Extract the (x, y) coordinate from the center of the cell holding the provided text.  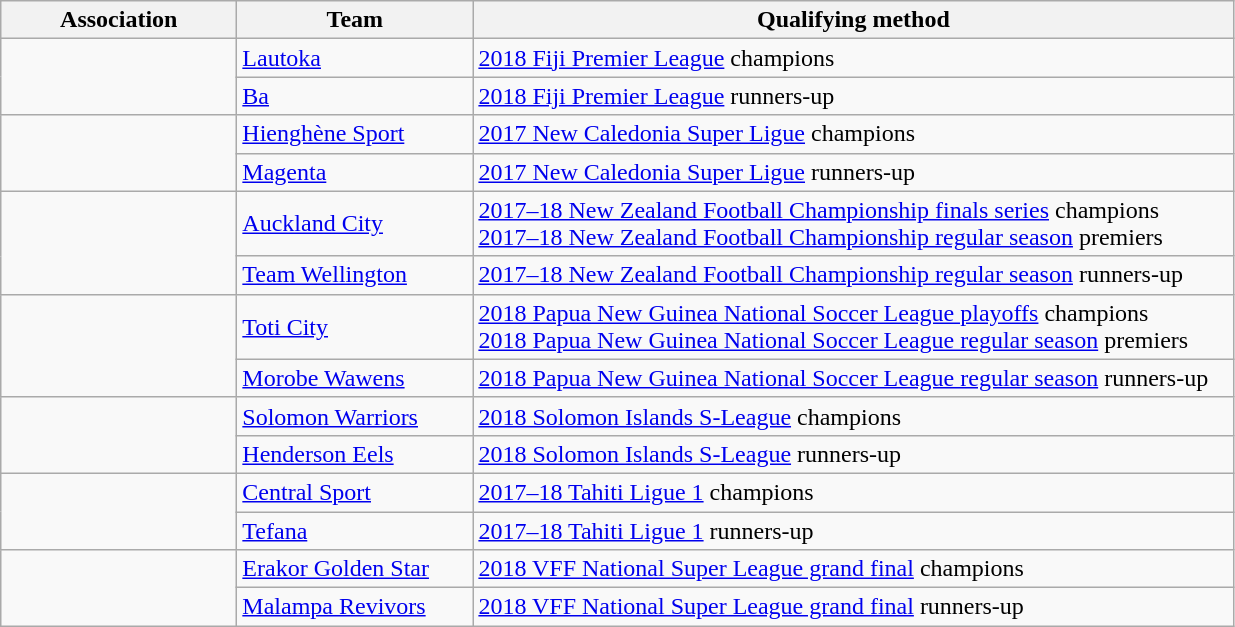
2018 Solomon Islands S-League champions (854, 416)
Malampa Revivors (355, 607)
Auckland City (355, 224)
Morobe Wawens (355, 378)
2018 VFF National Super League grand final champions (854, 569)
2017–18 New Zealand Football Championship regular season runners-up (854, 275)
Association (119, 20)
Hienghène Sport (355, 134)
Magenta (355, 172)
2017 New Caledonia Super Ligue champions (854, 134)
2018 Papua New Guinea National Soccer League regular season runners-up (854, 378)
Tefana (355, 531)
Team (355, 20)
2017–18 Tahiti Ligue 1 runners-up (854, 531)
2018 VFF National Super League grand final runners-up (854, 607)
2018 Fiji Premier League champions (854, 58)
Qualifying method (854, 20)
2018 Papua New Guinea National Soccer League playoffs champions2018 Papua New Guinea National Soccer League regular season premiers (854, 326)
2018 Fiji Premier League runners-up (854, 96)
Henderson Eels (355, 454)
Toti City (355, 326)
2017–18 New Zealand Football Championship finals series champions2017–18 New Zealand Football Championship regular season premiers (854, 224)
2017–18 Tahiti Ligue 1 champions (854, 492)
2017 New Caledonia Super Ligue runners-up (854, 172)
Ba (355, 96)
2018 Solomon Islands S-League runners-up (854, 454)
Team Wellington (355, 275)
Central Sport (355, 492)
Erakor Golden Star (355, 569)
Solomon Warriors (355, 416)
Lautoka (355, 58)
